Find where the given text appears and provide that cell's center as (x, y) coordinate. 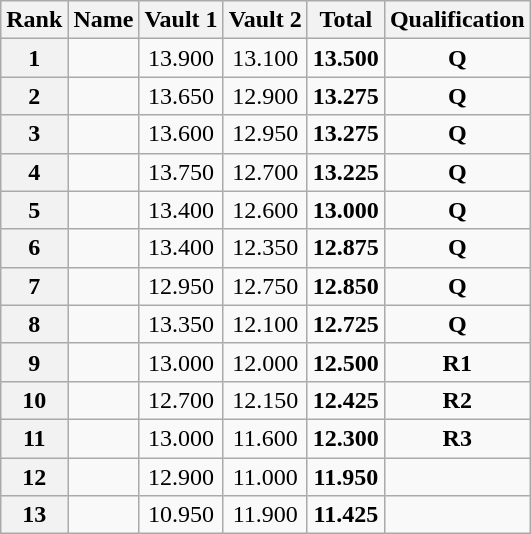
4 (34, 172)
13.600 (181, 134)
3 (34, 134)
12.425 (346, 400)
10.950 (181, 515)
12.500 (346, 362)
R3 (457, 438)
6 (34, 248)
Vault 2 (265, 20)
Total (346, 20)
12.725 (346, 324)
Name (104, 20)
5 (34, 210)
12.600 (265, 210)
12.850 (346, 286)
13.350 (181, 324)
13.225 (346, 172)
Qualification (457, 20)
12.100 (265, 324)
13.650 (181, 96)
12.750 (265, 286)
2 (34, 96)
12.300 (346, 438)
13.750 (181, 172)
12.000 (265, 362)
13 (34, 515)
13.100 (265, 58)
12 (34, 477)
12.875 (346, 248)
R2 (457, 400)
9 (34, 362)
13.500 (346, 58)
1 (34, 58)
12.350 (265, 248)
7 (34, 286)
11.950 (346, 477)
Rank (34, 20)
11.000 (265, 477)
R1 (457, 362)
11.600 (265, 438)
Vault 1 (181, 20)
10 (34, 400)
11 (34, 438)
12.150 (265, 400)
13.900 (181, 58)
8 (34, 324)
11.900 (265, 515)
11.425 (346, 515)
